Provide the [X, Y] coordinate of the cell's center where the given text is located.  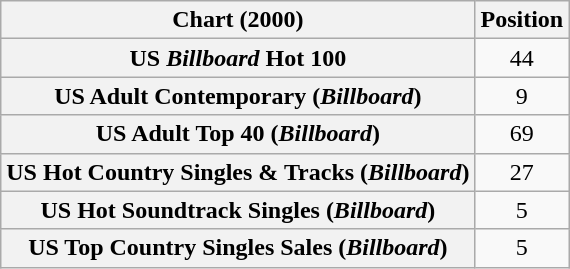
Position [522, 20]
US Top Country Singles Sales (Billboard) [238, 248]
44 [522, 58]
US Hot Soundtrack Singles (Billboard) [238, 210]
US Adult Contemporary (Billboard) [238, 96]
69 [522, 134]
9 [522, 96]
US Adult Top 40 (Billboard) [238, 134]
US Hot Country Singles & Tracks (Billboard) [238, 172]
US Billboard Hot 100 [238, 58]
Chart (2000) [238, 20]
27 [522, 172]
